Provide the (x, y) coordinate of the cell's center where the given text is located.  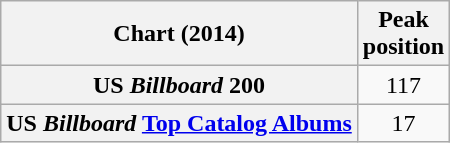
US Billboard 200 (180, 85)
117 (403, 85)
Peakposition (403, 34)
US Billboard Top Catalog Albums (180, 123)
Chart (2014) (180, 34)
17 (403, 123)
